Provide the (x, y) coordinate of the cell's center where the given text is located.  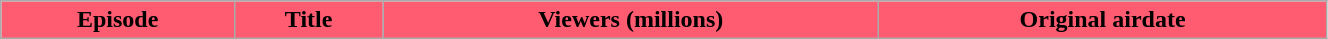
Episode (118, 20)
Title (308, 20)
Viewers (millions) (631, 20)
Original airdate (1103, 20)
